Identify which cell holds the provided text, then report its [X, Y] central coordinate. 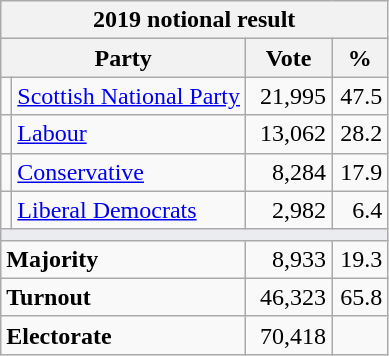
Labour [129, 134]
8,284 [289, 172]
Scottish National Party [129, 96]
46,323 [289, 297]
Turnout [124, 297]
13,062 [289, 134]
% [360, 58]
Liberal Democrats [129, 210]
21,995 [289, 96]
6.4 [360, 210]
47.5 [360, 96]
Majority [124, 259]
17.9 [360, 172]
Vote [289, 58]
Party [124, 58]
19.3 [360, 259]
70,418 [289, 335]
2,982 [289, 210]
28.2 [360, 134]
Electorate [124, 335]
2019 notional result [194, 20]
Conservative [129, 172]
65.8 [360, 297]
8,933 [289, 259]
